Capture the cell that displays the provided text and extract its (X, Y) central coordinate. 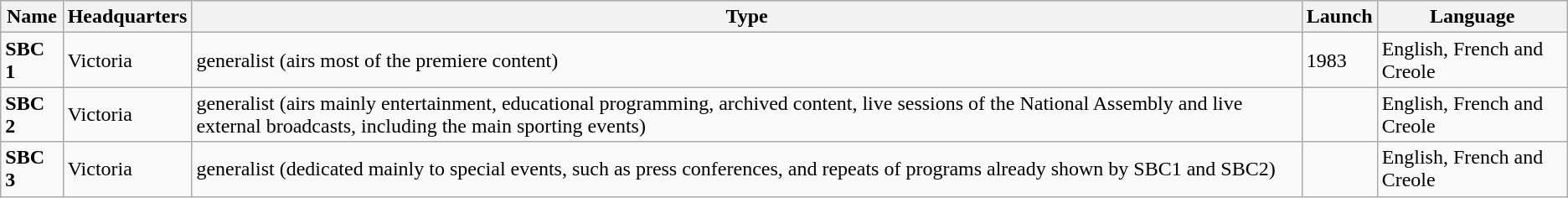
Launch (1339, 17)
generalist (dedicated mainly to special events, such as press conferences, and repeats of programs already shown by SBC1 and SBC2) (747, 169)
Type (747, 17)
SBC 1 (32, 60)
SBC 3 (32, 169)
1983 (1339, 60)
Name (32, 17)
Headquarters (127, 17)
generalist (airs most of the premiere content) (747, 60)
Language (1473, 17)
SBC 2 (32, 114)
